Detect which cell encompasses the target text, then output its [X, Y] center coordinate. 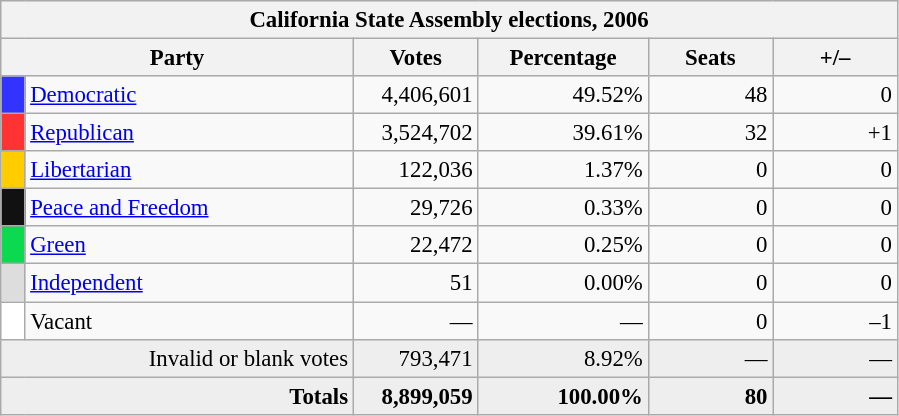
0.33% [563, 208]
Invalid or blank votes [178, 358]
0.25% [563, 245]
793,471 [416, 358]
22,472 [416, 245]
51 [416, 283]
Vacant [189, 321]
Percentage [563, 58]
48 [710, 95]
80 [710, 396]
39.61% [563, 133]
Libertarian [189, 170]
Peace and Freedom [189, 208]
122,036 [416, 170]
8,899,059 [416, 396]
Democratic [189, 95]
+1 [836, 133]
Totals [178, 396]
29,726 [416, 208]
Independent [189, 283]
California State Assembly elections, 2006 [450, 20]
3,524,702 [416, 133]
1.37% [563, 170]
Republican [189, 133]
–1 [836, 321]
Votes [416, 58]
49.52% [563, 95]
32 [710, 133]
Party [178, 58]
4,406,601 [416, 95]
0.00% [563, 283]
8.92% [563, 358]
Seats [710, 58]
Green [189, 245]
+/– [836, 58]
100.00% [563, 396]
